Capture the cell that displays the provided text and extract its [x, y] central coordinate. 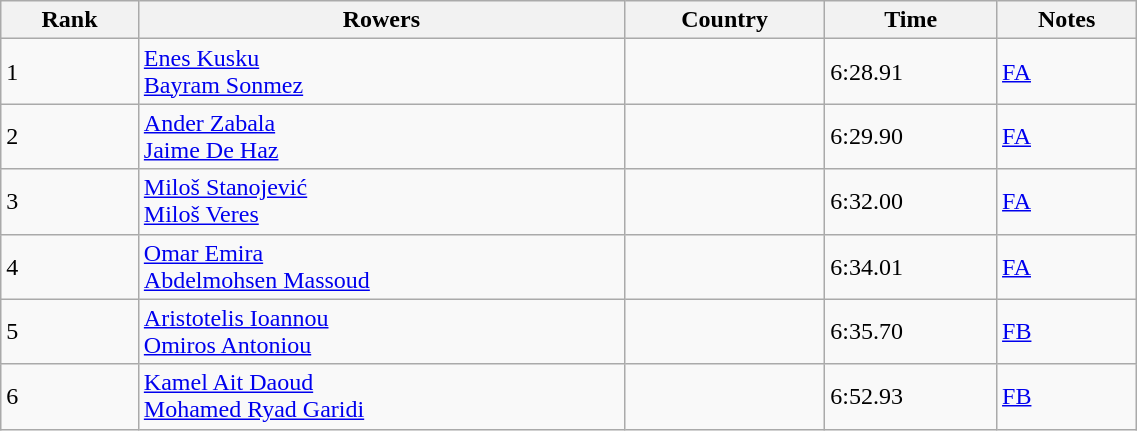
Rank [70, 20]
2 [70, 136]
Miloš StanojevićMiloš Veres [381, 202]
6:52.93 [911, 396]
6:34.01 [911, 266]
Aristotelis IoannouOmiros Antoniou [381, 332]
Notes [1067, 20]
Enes KuskuBayram Sonmez [381, 72]
6:32.00 [911, 202]
3 [70, 202]
6:35.70 [911, 332]
Time [911, 20]
Rowers [381, 20]
4 [70, 266]
Omar EmiraAbdelmohsen Massoud [381, 266]
6:29.90 [911, 136]
6:28.91 [911, 72]
1 [70, 72]
Ander ZabalaJaime De Haz [381, 136]
Kamel Ait DaoudMohamed Ryad Garidi [381, 396]
5 [70, 332]
6 [70, 396]
Country [724, 20]
